Find where the given text appears and provide that cell's center as (X, Y) coordinate. 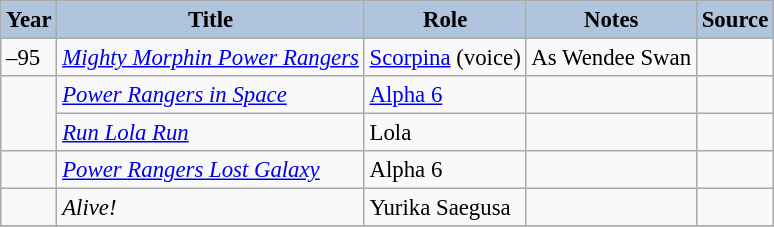
As Wendee Swan (611, 58)
Yurika Saegusa (445, 208)
Lola (445, 133)
–95 (29, 58)
Power Rangers in Space (210, 95)
Year (29, 20)
Power Rangers Lost Galaxy (210, 170)
Title (210, 20)
Source (734, 20)
Mighty Morphin Power Rangers (210, 58)
Scorpina (voice) (445, 58)
Run Lola Run (210, 133)
Role (445, 20)
Notes (611, 20)
Alive! (210, 208)
